Extract the (x, y) coordinate from the center of the cell holding the provided text.  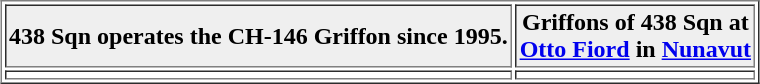
Griffons of 438 Sqn atOtto Fiord in Nunavut (635, 36)
438 Sqn operates the CH-146 Griffon since 1995. (258, 36)
